Capture the cell that displays the provided text and extract its (x, y) central coordinate. 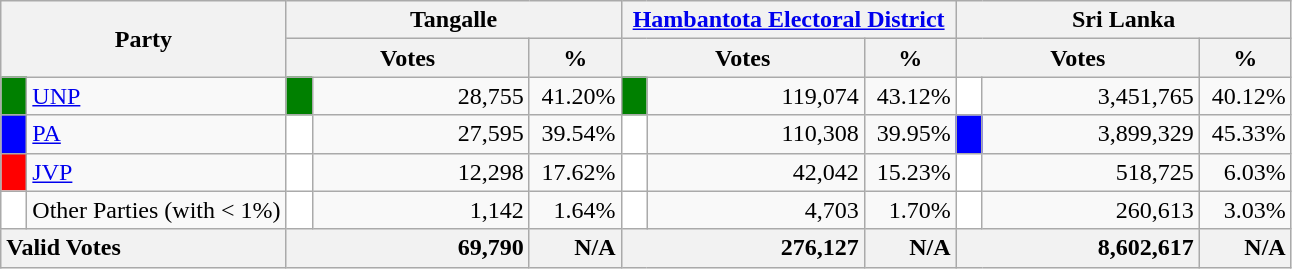
17.62% (575, 172)
4,703 (756, 210)
Sri Lanka (1124, 20)
Tangalle (454, 20)
119,074 (756, 96)
39.95% (910, 134)
42,042 (756, 172)
1,142 (420, 210)
JVP (156, 172)
Other Parties (with < 1%) (156, 210)
Party (144, 39)
27,595 (420, 134)
40.12% (1245, 96)
8,602,617 (1078, 248)
45.33% (1245, 134)
15.23% (910, 172)
518,725 (1090, 172)
1.70% (910, 210)
39.54% (575, 134)
PA (156, 134)
Hambantota Electoral District (788, 20)
1.64% (575, 210)
3.03% (1245, 210)
3,451,765 (1090, 96)
69,790 (408, 248)
3,899,329 (1090, 134)
Valid Votes (144, 248)
276,127 (742, 248)
UNP (156, 96)
43.12% (910, 96)
110,308 (756, 134)
260,613 (1090, 210)
41.20% (575, 96)
6.03% (1245, 172)
12,298 (420, 172)
28,755 (420, 96)
